Identify which cell holds the provided text, then report its (X, Y) central coordinate. 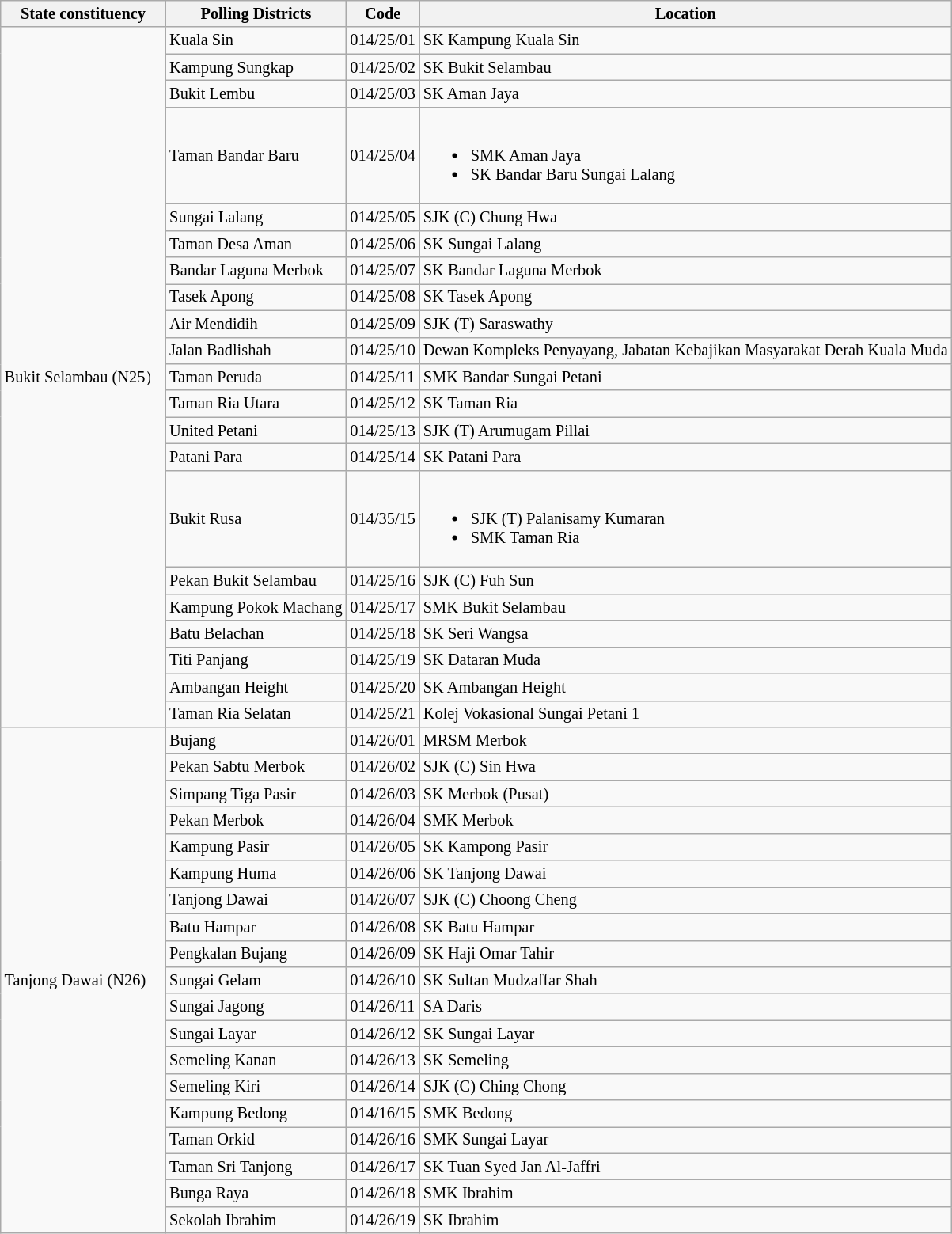
014/26/10 (383, 980)
Dewan Kompleks Penyayang, Jabatan Kebajikan Masyarakat Derah Kuala Muda (685, 351)
Kampung Bedong (256, 1114)
Pekan Sabtu Merbok (256, 767)
Sungai Jagong (256, 1007)
SK Bukit Selambau (685, 67)
Taman Desa Aman (256, 244)
SJK (C) Chung Hwa (685, 217)
SJK (C) Choong Cheng (685, 900)
SMK Merbok (685, 820)
014/25/02 (383, 67)
014/25/05 (383, 217)
SJK (T) Arumugam Pillai (685, 431)
SMK Bedong (685, 1114)
Sekolah Ibrahim (256, 1220)
SJK (C) Ching Chong (685, 1087)
SK Merbok (Pusat) (685, 794)
014/26/03 (383, 794)
SK Seri Wangsa (685, 634)
014/25/19 (383, 660)
SK Batu Hampar (685, 927)
Pengkalan Bujang (256, 954)
SK Taman Ria (685, 404)
014/25/03 (383, 93)
014/26/08 (383, 927)
Taman Ria Utara (256, 404)
SJK (C) Sin Hwa (685, 767)
014/25/21 (383, 714)
SK Dataran Muda (685, 660)
SK Haji Omar Tahir (685, 954)
Jalan Badlishah (256, 351)
014/25/14 (383, 457)
SK Sungai Lalang (685, 244)
Bukit Selambau (N25） (83, 377)
014/25/13 (383, 431)
SK Kampung Kuala Sin (685, 40)
014/25/08 (383, 297)
Bunga Raya (256, 1193)
Bujang (256, 740)
Sungai Layar (256, 1034)
014/16/15 (383, 1114)
Air Mendidih (256, 324)
014/26/11 (383, 1007)
Batu Belachan (256, 634)
SJK (T) Saraswathy (685, 324)
014/25/20 (383, 687)
Batu Hampar (256, 927)
SMK Sungai Layar (685, 1140)
014/25/07 (383, 271)
014/25/16 (383, 580)
Pekan Merbok (256, 820)
014/26/07 (383, 900)
014/26/14 (383, 1087)
Simpang Tiga Pasir (256, 794)
SMK Ibrahim (685, 1193)
SK Bandar Laguna Merbok (685, 271)
014/35/15 (383, 518)
Semeling Kiri (256, 1087)
Pekan Bukit Selambau (256, 580)
Kuala Sin (256, 40)
SK Semeling (685, 1060)
Tanjong Dawai (N26) (83, 980)
State constituency (83, 13)
014/26/17 (383, 1167)
Polling Districts (256, 13)
SK Tuan Syed Jan Al-Jaffri (685, 1167)
Semeling Kanan (256, 1060)
Taman Sri Tanjong (256, 1167)
SK Sungai Layar (685, 1034)
Taman Bandar Baru (256, 155)
014/25/09 (383, 324)
SMK Bandar Sungai Petani (685, 377)
SK Sultan Mudzaffar Shah (685, 980)
Titi Panjang (256, 660)
014/25/17 (383, 607)
014/25/04 (383, 155)
SMK Aman JayaSK Bandar Baru Sungai Lalang (685, 155)
014/26/06 (383, 874)
Sungai Gelam (256, 980)
Kampung Huma (256, 874)
014/25/11 (383, 377)
MRSM Merbok (685, 740)
Ambangan Height (256, 687)
014/26/05 (383, 847)
SK Patani Para (685, 457)
014/26/19 (383, 1220)
SK Kampong Pasir (685, 847)
SK Ambangan Height (685, 687)
Taman Ria Selatan (256, 714)
Kampung Pasir (256, 847)
SJK (T) Palanisamy KumaranSMK Taman Ria (685, 518)
Code (383, 13)
Taman Peruda (256, 377)
014/25/12 (383, 404)
Bandar Laguna Merbok (256, 271)
014/26/18 (383, 1193)
Kampung Sungkap (256, 67)
Patani Para (256, 457)
Kolej Vokasional Sungai Petani 1 (685, 714)
Kampung Pokok Machang (256, 607)
Tanjong Dawai (256, 900)
014/26/01 (383, 740)
United Petani (256, 431)
SJK (C) Fuh Sun (685, 580)
014/26/16 (383, 1140)
Sungai Lalang (256, 217)
SMK Bukit Selambau (685, 607)
Tasek Apong (256, 297)
014/26/12 (383, 1034)
014/26/13 (383, 1060)
Taman Orkid (256, 1140)
SK Ibrahim (685, 1220)
014/26/02 (383, 767)
Bukit Rusa (256, 518)
SK Tasek Apong (685, 297)
014/25/01 (383, 40)
014/25/10 (383, 351)
Location (685, 13)
SK Tanjong Dawai (685, 874)
SA Daris (685, 1007)
014/25/06 (383, 244)
SK Aman Jaya (685, 93)
014/26/09 (383, 954)
014/25/18 (383, 634)
Bukit Lembu (256, 93)
014/26/04 (383, 820)
